Search for the cell housing the specified text and yield its (x, y) center coordinate. 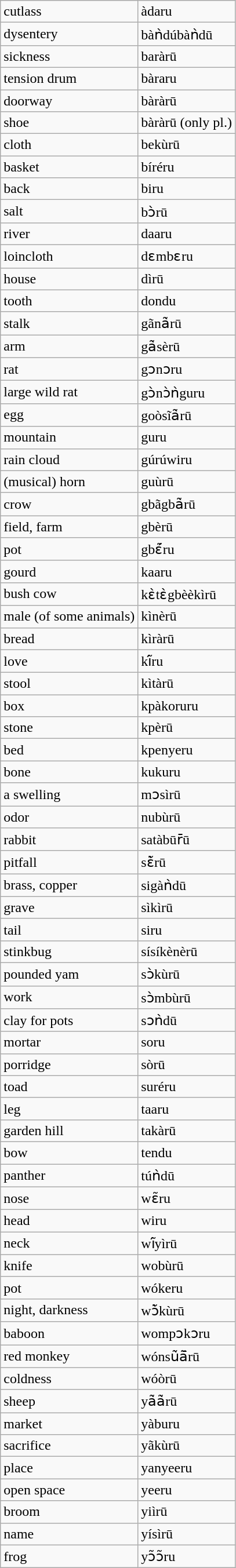
neck (70, 1244)
guùrū (187, 482)
wompɔkɔru (187, 1333)
bíréru (187, 167)
sòrū (187, 1064)
kìràrū (187, 639)
a swelling (70, 794)
nose (70, 1198)
gourd (70, 571)
sɔ̀kùrū (187, 974)
crow (70, 504)
sacrifice (70, 1446)
basket (70, 167)
bow (70, 1153)
brass, copper (70, 885)
gúrúwiru (187, 460)
night, darkness (70, 1310)
àdaru (187, 12)
wónsũ̀ã̄rū (187, 1356)
sɔ̀mbùrū (187, 997)
large wild rat (70, 392)
field, farm (70, 527)
knife (70, 1266)
mɔsìrū (187, 794)
head (70, 1221)
bàràrū (only pl.) (187, 123)
yanyeeru (187, 1468)
rat (70, 369)
stone (70, 728)
market (70, 1424)
bush cow (70, 594)
cloth (70, 145)
sɔǹdū (187, 1020)
name (70, 1534)
sɛ̃̀rū (187, 862)
siru (187, 929)
pitfall (70, 862)
bone (70, 772)
odor (70, 816)
tail (70, 929)
house (70, 279)
pounded yam (70, 974)
kpenyeru (187, 750)
yã̀ã̀rū (187, 1401)
nubùrū (187, 816)
box (70, 706)
mountain (70, 437)
bàǹdúbàǹdū (187, 34)
túǹdū (187, 1175)
rain cloud (70, 460)
clay for pots (70, 1020)
work (70, 997)
doorway (70, 100)
goòsĩã̀rū (187, 415)
salt (70, 212)
gɔnɔru (187, 369)
loincloth (70, 256)
wókeru (187, 1288)
kìnèrū (187, 617)
open space (70, 1490)
porridge (70, 1064)
back (70, 189)
wɔ̃̀kùrū (187, 1310)
sheep (70, 1401)
baràrū (187, 56)
cutlass (70, 12)
stool (70, 684)
suréru (187, 1086)
sísíkènèrū (187, 951)
yiìrū (187, 1512)
gbèrū (187, 527)
gãnã̀rū (187, 323)
yàburu (187, 1424)
tendu (187, 1153)
wobùrū (187, 1266)
dìrū (187, 279)
yeeru (187, 1490)
dɛmbɛru (187, 256)
bekùrū (187, 145)
yísìrū (187, 1534)
yãkùrū (187, 1446)
tension drum (70, 78)
bed (70, 750)
guru (187, 437)
river (70, 234)
broom (70, 1512)
sìkìrū (187, 907)
kpàkoruru (187, 706)
soru (187, 1042)
yɔ̃ɔ̃ru (187, 1556)
gbãgbã̀rū (187, 504)
wóòrū (187, 1379)
panther (70, 1175)
(musical) horn (70, 482)
kpèrū (187, 728)
frog (70, 1556)
shoe (70, 123)
love (70, 661)
gbɛ̃́ru (187, 549)
baboon (70, 1333)
gã̀sèrū (187, 347)
wɛ̃ru (187, 1198)
coldness (70, 1379)
bread (70, 639)
dysentery (70, 34)
bɔ̀rū (187, 212)
egg (70, 415)
bàraru (187, 78)
wĩ́yìrū (187, 1244)
kìtàrū (187, 684)
garden hill (70, 1131)
kaaru (187, 571)
kɛ̀tɛ̀gbèèkìrū (187, 594)
stalk (70, 323)
bàràrū (187, 100)
dondu (187, 301)
sickness (70, 56)
taaru (187, 1108)
daaru (187, 234)
gɔ̀nɔ̀ǹguru (187, 392)
male (of some animals) (70, 617)
sigàǹdū (187, 885)
mortar (70, 1042)
stinkbug (70, 951)
satàbūr̄ū (187, 840)
tooth (70, 301)
biru (187, 189)
arm (70, 347)
place (70, 1468)
kukuru (187, 772)
kĩ́ru (187, 661)
grave (70, 907)
red monkey (70, 1356)
toad (70, 1086)
rabbit (70, 840)
leg (70, 1108)
takàrū (187, 1131)
wiru (187, 1221)
